Identify which cell holds the provided text, then report its [x, y] central coordinate. 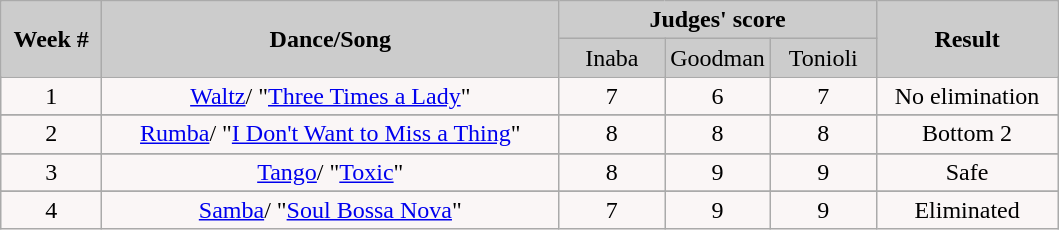
Dance/Song [330, 39]
2 [52, 134]
Rumba/ "I Don't Want to Miss a Thing" [330, 134]
Tonioli [823, 58]
Samba/ "Soul Bossa Nova" [330, 210]
Bottom 2 [967, 134]
Tango/ "Toxic" [330, 172]
Safe [967, 172]
Inaba [612, 58]
4 [52, 210]
Week # [52, 39]
Waltz/ "Three Times a Lady" [330, 96]
Result [967, 39]
3 [52, 172]
1 [52, 96]
Judges' score [718, 20]
Goodman [718, 58]
Eliminated [967, 210]
No elimination [967, 96]
6 [718, 96]
